Scan for the cell matching the given text and deliver its (x, y) coordinate at center. 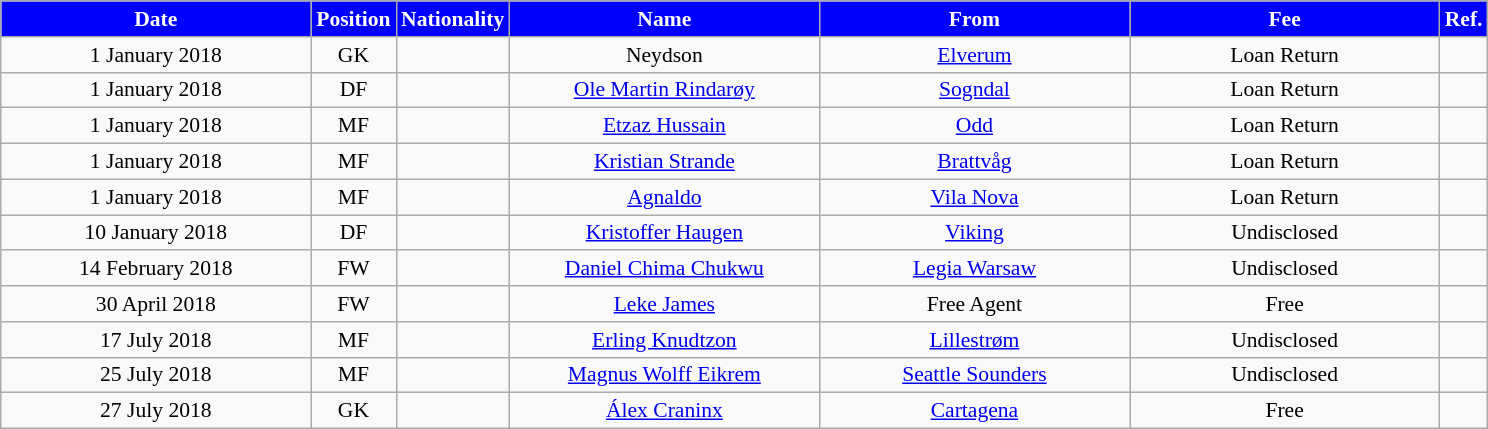
Brattvåg (974, 162)
Viking (974, 233)
Odd (974, 126)
Leke James (664, 304)
Sogndal (974, 90)
Ole Martin Rindarøy (664, 90)
Name (664, 19)
Free Agent (974, 304)
Neydson (664, 55)
14 February 2018 (156, 269)
Nationality (452, 19)
30 April 2018 (156, 304)
Magnus Wolff Eikrem (664, 375)
Date (156, 19)
Fee (1285, 19)
Kristoffer Haugen (664, 233)
27 July 2018 (156, 411)
10 January 2018 (156, 233)
17 July 2018 (156, 340)
Erling Knudtzon (664, 340)
Position (354, 19)
Vila Nova (974, 197)
Cartagena (974, 411)
Etzaz Hussain (664, 126)
25 July 2018 (156, 375)
Lillestrøm (974, 340)
Agnaldo (664, 197)
Daniel Chima Chukwu (664, 269)
Elverum (974, 55)
Seattle Sounders (974, 375)
Legia Warsaw (974, 269)
Kristian Strande (664, 162)
From (974, 19)
Álex Craninx (664, 411)
Ref. (1464, 19)
